Identify which cell holds the provided text, then report its [x, y] central coordinate. 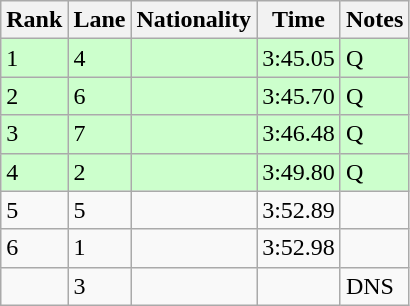
Nationality [194, 20]
3:52.98 [299, 248]
DNS [374, 286]
3:52.89 [299, 210]
3:45.70 [299, 96]
7 [100, 134]
Rank [34, 20]
Lane [100, 20]
3:46.48 [299, 134]
Time [299, 20]
3:45.05 [299, 58]
Notes [374, 20]
3:49.80 [299, 172]
